Capture the cell that displays the provided text and extract its (x, y) central coordinate. 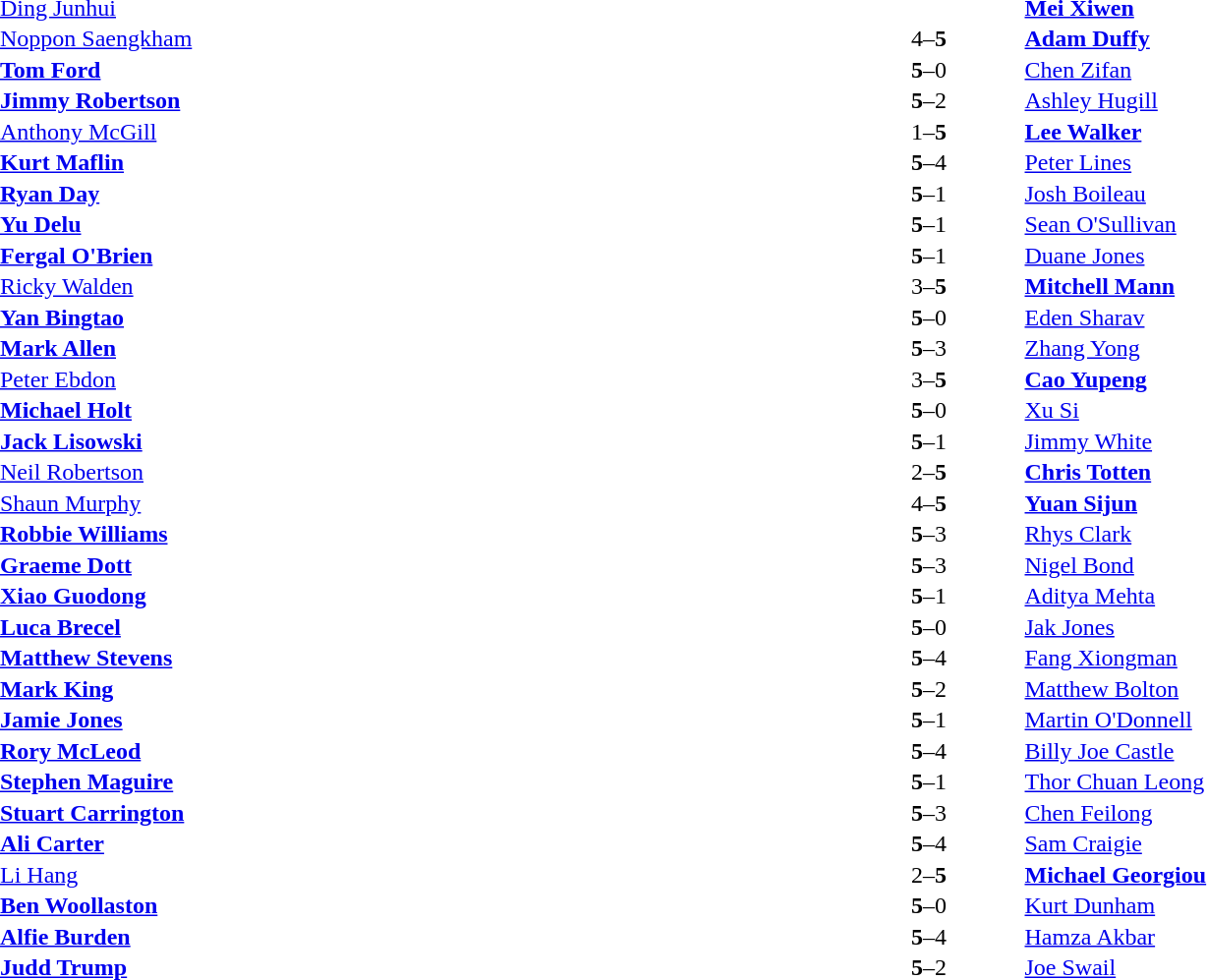
1–5 (928, 132)
